Scan for the cell matching the given text and deliver its (X, Y) coordinate at center. 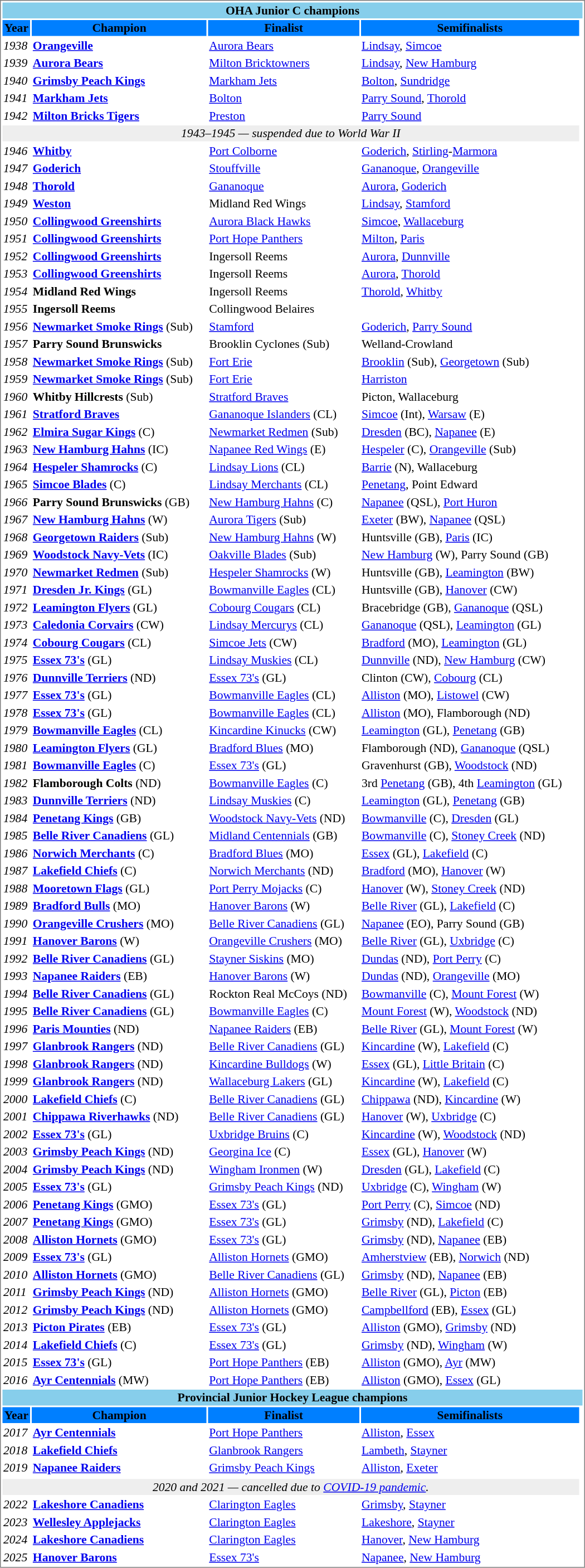
1964 (16, 467)
Hanover (W), Uxbridge (C) (470, 1116)
Uxbridge Bruins (C) (284, 1134)
Lindsay, New Hamburg (470, 63)
1996 (16, 1029)
Woodstock Navy-Vets (IC) (119, 555)
Bradford (MO), Hanover (W) (470, 871)
Alliston, Essex (470, 1433)
Amherstview (EB), Norwich (ND) (470, 1257)
Clinton (CW), Cobourg (CL) (470, 678)
2013 (16, 1327)
Grimsby (ND), Wingham (W) (470, 1344)
Milton Bricktowners (284, 63)
Glanbrook Rangers (284, 1450)
1975 (16, 660)
Hanover Barons (119, 1557)
Rockton Real McCoys (ND) (284, 993)
Brooklin (Sub), Georgetown (Sub) (470, 361)
2009 (16, 1257)
Simcoe (Int), Warsaw (E) (470, 414)
Lakefield Chiefs (119, 1450)
Simcoe, Wallaceburg (470, 221)
1982 (16, 783)
Belle River (GL), Lakefield (C) (470, 906)
Hanover, New Hamburg (470, 1540)
Simcoe Jets (CW) (284, 642)
1990 (16, 923)
Bowmanville (C), Mount Forest (W) (470, 993)
Gananoque, Orangeville (470, 168)
Alliston (GMO), Essex (GL) (470, 1380)
Simcoe Blades (C) (119, 484)
Flamborough Colts (ND) (119, 783)
1951 (16, 239)
Collingwood Belaires (284, 309)
Alliston (GMO), Grimsby (ND) (470, 1327)
1995 (16, 1011)
2014 (16, 1344)
Napanee Raiders (119, 1468)
1976 (16, 678)
2001 (16, 1116)
Parry Sound Brunswicks (119, 344)
1970 (16, 572)
Belle River (GL), Picton (EB) (470, 1292)
2000 (16, 1099)
1969 (16, 555)
Grimsby (ND), Lakefield (C) (470, 1222)
Kincardine Kinucks (CW) (284, 730)
Norwich Merchants (ND) (284, 871)
Dresden (GL), Lakefield (C) (470, 1169)
1942 (16, 116)
Gananoque Islanders (CL) (284, 414)
Goderich, Stirling-Marmora (470, 151)
1971 (16, 590)
Dresden Jr. Kings (GL) (119, 590)
Goderich (119, 168)
Aurora Black Hawks (284, 221)
1938 (16, 46)
2008 (16, 1240)
1939 (16, 63)
Belle River (GL), Uxbridge (C) (470, 941)
1950 (16, 221)
1972 (16, 608)
2004 (16, 1169)
1966 (16, 502)
Alliston (MO), Flamborough (ND) (470, 712)
2010 (16, 1274)
Provincial Junior Hockey League champions (292, 1397)
Mooretown Flags (GL) (119, 889)
2022 (16, 1504)
Barrie (N), Wallaceburg (470, 467)
Huntsville (GB), Leamington (BW) (470, 572)
Lindsay, Stamford (470, 203)
1953 (16, 274)
1961 (16, 414)
Parry Sound (470, 116)
Oakville Blades (Sub) (284, 555)
Midland Centennials (GB) (284, 836)
2003 (16, 1152)
Port Perry (C), Simcoe (ND) (470, 1204)
Lindsay Merchants (CL) (284, 484)
Parry Sound Brunswicks (GB) (119, 502)
Penetang Kings (GB) (119, 818)
Essex (GL), Hanover (W) (470, 1152)
Grimsby, Stayner (470, 1504)
Port Colborne (284, 151)
1957 (16, 344)
Stayner Siskins (MO) (284, 959)
Elmira Sugar Kings (C) (119, 431)
1979 (16, 730)
1940 (16, 80)
2012 (16, 1310)
Flamborough (ND), Gananoque (QSL) (470, 748)
New Hamburg Hahns (C) (284, 502)
Lindsay Lions (CL) (284, 467)
2025 (16, 1557)
Chippawa Riverhawks (ND) (119, 1116)
Penetang, Point Edward (470, 484)
Dundas (ND), Port Perry (C) (470, 959)
Gravenhurst (GB), Woodstock (ND) (470, 765)
Picton Pirates (EB) (119, 1327)
1956 (16, 327)
Stamford (284, 327)
1974 (16, 642)
Orangeville (119, 46)
Gananoque (284, 186)
Aurora, Thorold (470, 274)
2011 (16, 1292)
Paris Mounties (ND) (119, 1029)
Dundas (ND), Orangeville (MO) (470, 976)
Napanee Red Wings (E) (284, 449)
Bolton, Sundridge (470, 80)
Essex (GL), Little Britain (C) (470, 1064)
Mount Forest (W), Woodstock (ND) (470, 1011)
Picton, Wallaceburg (470, 397)
Parry Sound, Thorold (470, 98)
1946 (16, 151)
Lindsay Muskies (CL) (284, 660)
Belle River (GL), Mount Forest (W) (470, 1029)
Wingham Ironmen (W) (284, 1169)
1993 (16, 976)
2018 (16, 1450)
Bowmanville (C), Stoney Creek (ND) (470, 836)
3rd Penetang (GB), 4th Leamington (GL) (470, 783)
1948 (16, 186)
Bolton (284, 98)
Georgina Ice (C) (284, 1152)
Aurora, Dunnville (470, 256)
Weston (119, 203)
1967 (16, 520)
Essex 73's (284, 1557)
Aurora, Goderich (470, 186)
1992 (16, 959)
1952 (16, 256)
Brooklin Cyclones (Sub) (284, 344)
Harriston (470, 379)
1943–1945 — suspended due to World War II (291, 133)
1978 (16, 712)
1989 (16, 906)
Kincardine (W), Woodstock (ND) (470, 1134)
New Hamburg (W), Parry Sound (GB) (470, 555)
2020 and 2021 — cancelled due to COVID-19 pandemic. (291, 1487)
Goderich, Parry Sound (470, 327)
1968 (16, 537)
Huntsville (GB), Hanover (CW) (470, 590)
1955 (16, 309)
2016 (16, 1380)
Lindsay Mercurys (CL) (284, 625)
1998 (16, 1064)
Lambeth, Stayner (470, 1450)
Thorold (119, 186)
1977 (16, 695)
Hespeler (C), Orangeville (Sub) (470, 449)
1947 (16, 168)
1965 (16, 484)
Kincardine Bulldogs (W) (284, 1064)
1959 (16, 379)
Lakeshore, Stayner (470, 1522)
2023 (16, 1522)
Bradford (MO), Leamington (GL) (470, 642)
1981 (16, 765)
Wallaceburg Lakers (GL) (284, 1081)
1949 (16, 203)
OHA Junior C champions (292, 10)
1941 (16, 98)
1986 (16, 853)
2015 (16, 1362)
1999 (16, 1081)
1984 (16, 818)
1985 (16, 836)
1991 (16, 941)
Napanee, New Hamburg (470, 1557)
Ayr Centennials (119, 1433)
Ayr Centennials (MW) (119, 1380)
2006 (16, 1204)
1960 (16, 397)
Chippawa (ND), Kincardine (W) (470, 1099)
Essex (GL), Lakefield (C) (470, 853)
1983 (16, 800)
Napanee (EO), Parry Sound (GB) (470, 923)
Alliston, Exeter (470, 1468)
Bowmanville (C), Dresden (GL) (470, 818)
Bradford Bulls (MO) (119, 906)
Port Perry Mojacks (C) (284, 889)
2024 (16, 1540)
1997 (16, 1046)
Georgetown Raiders (Sub) (119, 537)
Alliston (MO), Listowel (CW) (470, 695)
1988 (16, 889)
1973 (16, 625)
2017 (16, 1433)
Campbellford (EB), Essex (GL) (470, 1310)
Thorold, Whitby (470, 291)
2002 (16, 1134)
1958 (16, 361)
2019 (16, 1468)
1963 (16, 449)
2007 (16, 1222)
Milton, Paris (470, 239)
Alliston (GMO), Ayr (MW) (470, 1362)
1962 (16, 431)
1994 (16, 993)
Bracebridge (GB), Gananoque (QSL) (470, 608)
Norwich Merchants (C) (119, 853)
Dunnville (ND), New Hamburg (CW) (470, 660)
1980 (16, 748)
Wellesley Applejacks (119, 1522)
1954 (16, 291)
Lindsay Muskies (C) (284, 800)
Whitby (119, 151)
Stouffville (284, 168)
Dresden (BC), Napanee (E) (470, 431)
Gananoque (QSL), Leamington (GL) (470, 625)
Exeter (BW), Napanee (QSL) (470, 520)
Caledonia Corvairs (CW) (119, 625)
Huntsville (GB), Paris (IC) (470, 537)
Hanover (W), Stoney Creek (ND) (470, 889)
Welland-Crowland (470, 344)
Aurora Tigers (Sub) (284, 520)
Milton Bricks Tigers (119, 116)
Hespeler Shamrocks (C) (119, 467)
Napanee (QSL), Port Huron (470, 502)
New Hamburg Hahns (IC) (119, 449)
Uxbridge (C), Wingham (W) (470, 1187)
Lindsay, Simcoe (470, 46)
Woodstock Navy-Vets (ND) (284, 818)
Whitby Hillcrests (Sub) (119, 397)
2005 (16, 1187)
Preston (284, 116)
Hespeler Shamrocks (W) (284, 572)
1987 (16, 871)
